Provide the (X, Y) coordinate of the cell's center where the given text is located.  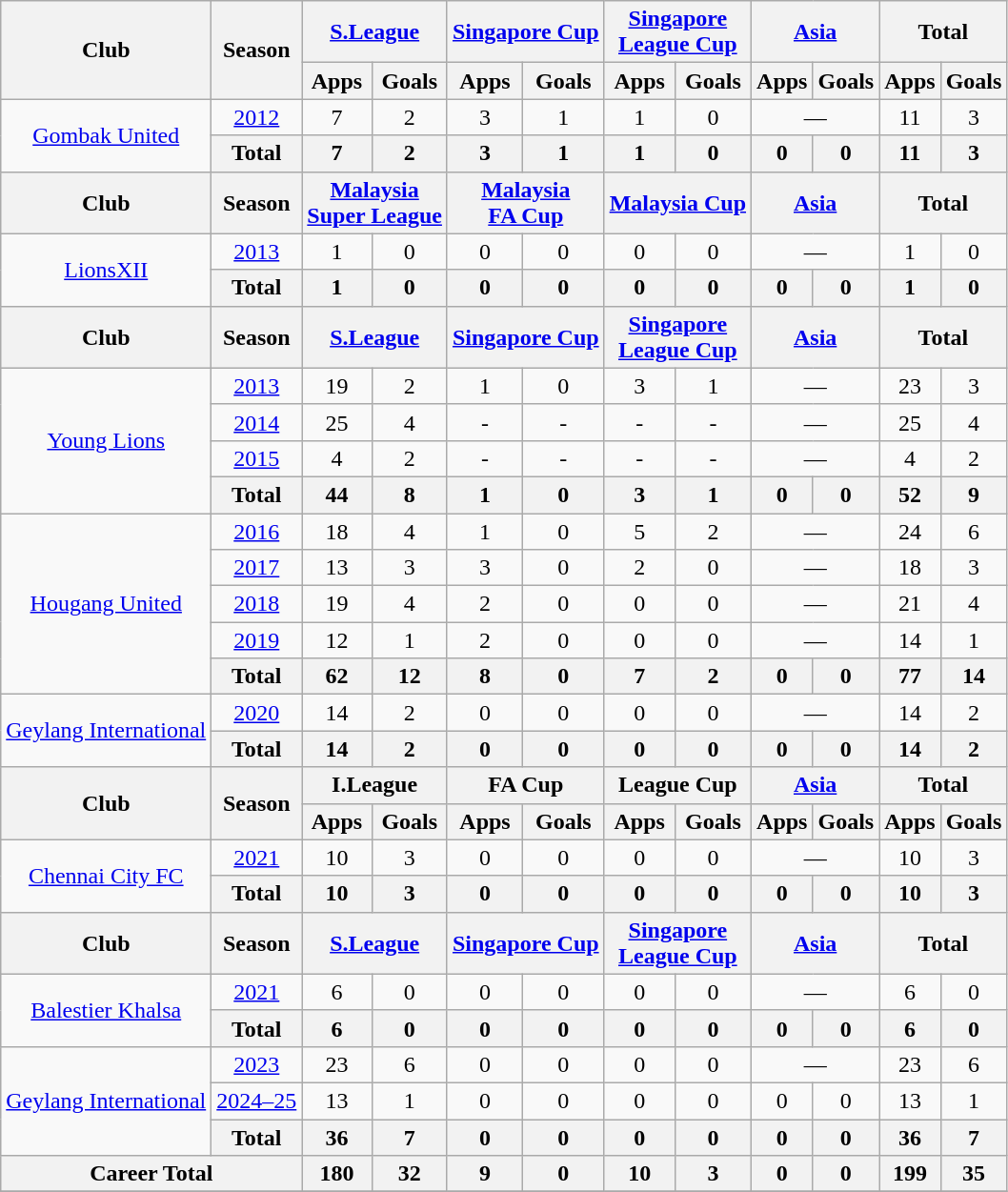
2014 (257, 422)
62 (337, 677)
FA Cup (526, 785)
35 (974, 1174)
I.League (375, 785)
Balestier Khalsa (107, 1010)
2023 (257, 1064)
2015 (257, 458)
32 (410, 1174)
44 (337, 495)
Chennai City FC (107, 876)
League Cup (677, 785)
2018 (257, 604)
2016 (257, 531)
Young Lions (107, 440)
MalaysiaFA Cup (526, 202)
Career Total (151, 1174)
5 (639, 531)
24 (910, 531)
77 (910, 677)
Malaysia Cup (677, 202)
2020 (257, 713)
2017 (257, 568)
180 (337, 1174)
2024–25 (257, 1101)
Gombak United (107, 135)
52 (910, 495)
199 (910, 1174)
Hougang United (107, 603)
MalaysiaSuper League (375, 202)
LionsXII (107, 270)
2019 (257, 640)
2012 (257, 117)
21 (910, 604)
